Detect which cell encompasses the target text, then output its (X, Y) center coordinate. 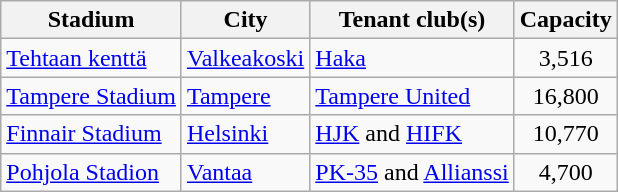
Haka (412, 58)
Valkeakoski (245, 58)
3,516 (566, 58)
Helsinki (245, 134)
Finnair Stadium (92, 134)
Capacity (566, 20)
4,700 (566, 172)
Tenant club(s) (412, 20)
Stadium (92, 20)
Pohjola Stadion (92, 172)
16,800 (566, 96)
Tehtaan kenttä (92, 58)
10,770 (566, 134)
Tampere United (412, 96)
HJK and HIFK (412, 134)
PK-35 and Allianssi (412, 172)
Tampere Stadium (92, 96)
Tampere (245, 96)
City (245, 20)
Vantaa (245, 172)
